Pinpoint the cell where the given text exists, returning its (x, y) midpoint coordinate. 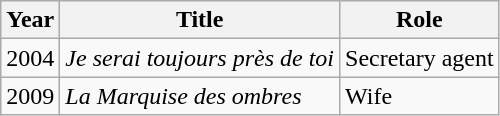
Role (420, 20)
Title (200, 20)
2004 (30, 58)
Secretary agent (420, 58)
Year (30, 20)
Je serai toujours près de toi (200, 58)
2009 (30, 96)
Wife (420, 96)
La Marquise des ombres (200, 96)
